For the text-containing cell, return its midpoint in (x, y) coordinate format. 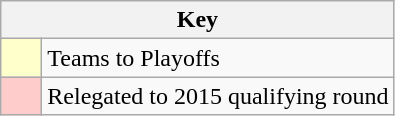
Teams to Playoffs (218, 58)
Key (198, 20)
Relegated to 2015 qualifying round (218, 96)
